Identify which cell holds the provided text, then report its [x, y] central coordinate. 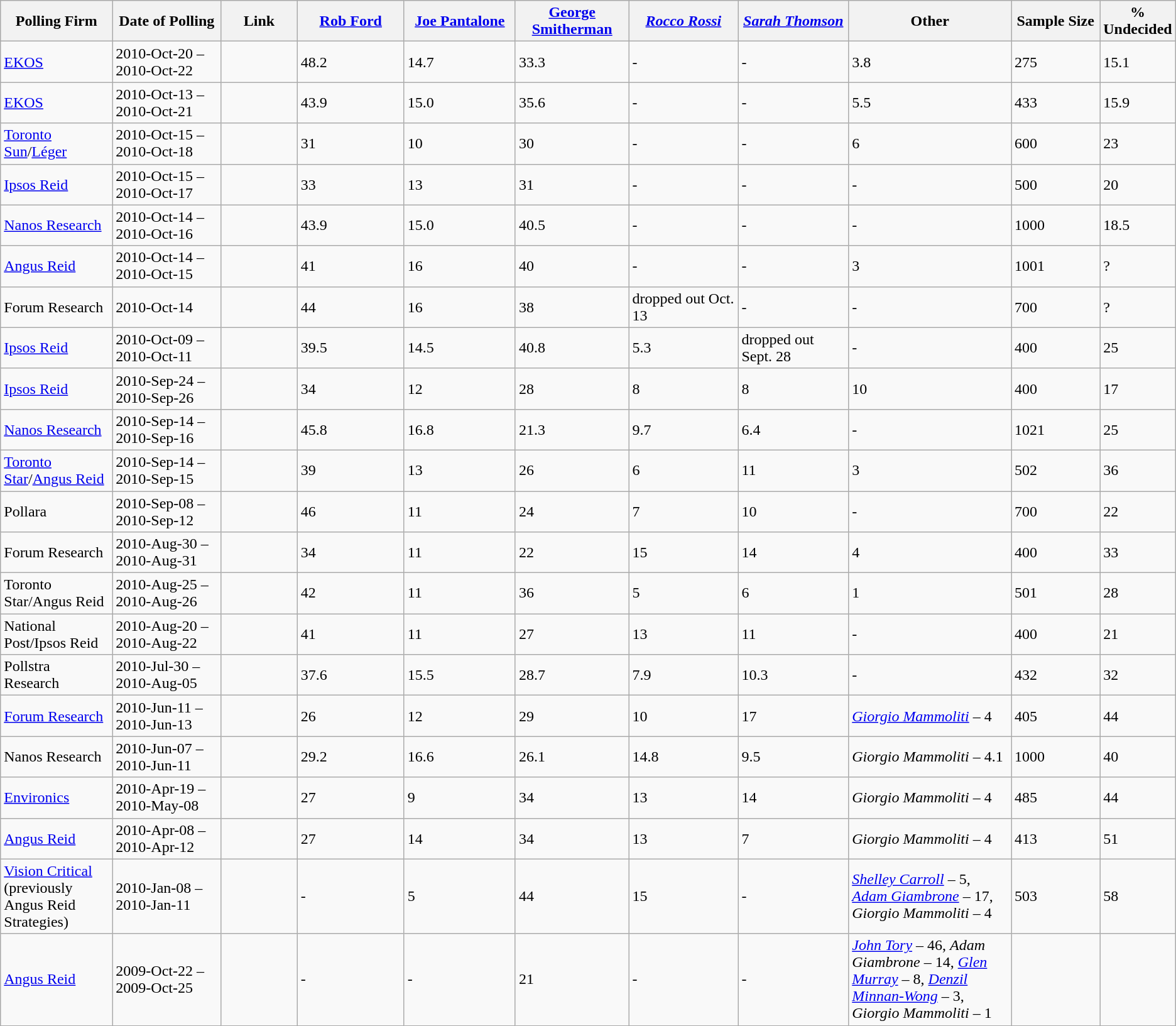
Giorgio Mammoliti – 4.1 [930, 756]
18.5 [1138, 225]
405 [1055, 716]
16.6 [460, 756]
2010-Aug-30 – 2010-Aug-31 [167, 553]
6.4 [793, 430]
28.7 [572, 675]
Joe Pantalone [460, 21]
29.2 [351, 756]
16.8 [460, 430]
413 [1055, 838]
24 [572, 511]
1021 [1055, 430]
2010-Oct-14 – 2010-Oct-15 [167, 266]
14.7 [460, 62]
dropped out Oct. 13 [683, 307]
39.5 [351, 348]
14.8 [683, 756]
23 [1138, 143]
32 [1138, 675]
20 [1138, 185]
30 [572, 143]
501 [1055, 593]
Environics [57, 798]
58 [1138, 896]
21.3 [572, 430]
Rob Ford [351, 21]
485 [1055, 798]
37.6 [351, 675]
Date of Polling [167, 21]
Sarah Thomson [793, 21]
3.8 [930, 62]
2010-Aug-20 – 2010-Aug-22 [167, 635]
5.3 [683, 348]
7.9 [683, 675]
Link [259, 21]
Shelley Carroll – 5, Adam Giambrone – 17, Giorgio Mammoliti – 4 [930, 896]
40.5 [572, 225]
% Undecided [1138, 21]
National Post/Ipsos Reid [57, 635]
Pollstra Research [57, 675]
39 [351, 470]
45.8 [351, 430]
9.7 [683, 430]
33.3 [572, 62]
433 [1055, 103]
1001 [1055, 266]
500 [1055, 185]
42 [351, 593]
2010-Apr-19 – 2010-May-08 [167, 798]
48.2 [351, 62]
2010-Sep-14 – 2010-Sep-15 [167, 470]
2009-Oct-22 – 2009-Oct-25 [167, 980]
Rocco Rossi [683, 21]
600 [1055, 143]
dropped out Sept. 28 [793, 348]
9.5 [793, 756]
432 [1055, 675]
15.9 [1138, 103]
2010-Aug-25 – 2010-Aug-26 [167, 593]
5.5 [930, 103]
2010-Jun-11 – 2010-Jun-13 [167, 716]
9 [460, 798]
40.8 [572, 348]
Toronto Sun/Léger [57, 143]
2010-Oct-15 – 2010-Oct-17 [167, 185]
14.5 [460, 348]
1 [930, 593]
2010-Sep-24 – 2010-Sep-26 [167, 388]
51 [1138, 838]
2010-Oct-20 – 2010-Oct-22 [167, 62]
Polling Firm [57, 21]
2010-Sep-14 – 2010-Sep-16 [167, 430]
275 [1055, 62]
John Tory – 46, Adam Giambrone – 14, Glen Murray – 8, Denzil Minnan-Wong – 3, Giorgio Mammoliti – 1 [930, 980]
10.3 [793, 675]
2010-Jan-08 – 2010-Jan-11 [167, 896]
2010-Sep-08 – 2010-Sep-12 [167, 511]
35.6 [572, 103]
2010-Oct-09 – 2010-Oct-11 [167, 348]
26.1 [572, 756]
Other [930, 21]
2010-Jul-30 – 2010-Aug-05 [167, 675]
Sample Size [1055, 21]
Vision Critical(previously Angus Reid Strategies) [57, 896]
2010-Oct-13 – 2010-Oct-21 [167, 103]
503 [1055, 896]
Pollara [57, 511]
2010-Oct-15 – 2010-Oct-18 [167, 143]
15.1 [1138, 62]
38 [572, 307]
502 [1055, 470]
46 [351, 511]
2010-Jun-07 – 2010-Jun-11 [167, 756]
2010-Apr-08 – 2010-Apr-12 [167, 838]
2010-Oct-14 – 2010-Oct-16 [167, 225]
29 [572, 716]
2010-Oct-14 [167, 307]
4 [930, 553]
George Smitherman [572, 21]
15.5 [460, 675]
